For the text-containing cell, return its midpoint in (x, y) coordinate format. 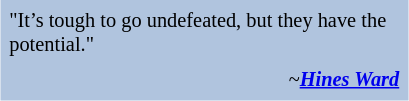
~Hines Ward (204, 80)
"It’s tough to go undefeated, but they have the potential." (204, 34)
